For the text-containing cell, return its midpoint in (x, y) coordinate format. 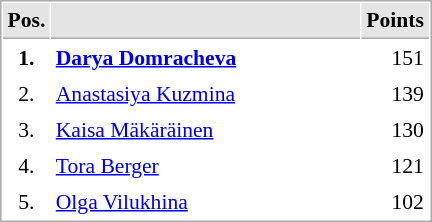
4. (26, 165)
Olga Vilukhina (206, 201)
3. (26, 129)
Anastasiya Kuzmina (206, 93)
Kaisa Mäkäräinen (206, 129)
151 (396, 57)
139 (396, 93)
Points (396, 21)
1. (26, 57)
Pos. (26, 21)
5. (26, 201)
Tora Berger (206, 165)
Darya Domracheva (206, 57)
121 (396, 165)
2. (26, 93)
102 (396, 201)
130 (396, 129)
